Identify which cell holds the provided text, then report its [X, Y] central coordinate. 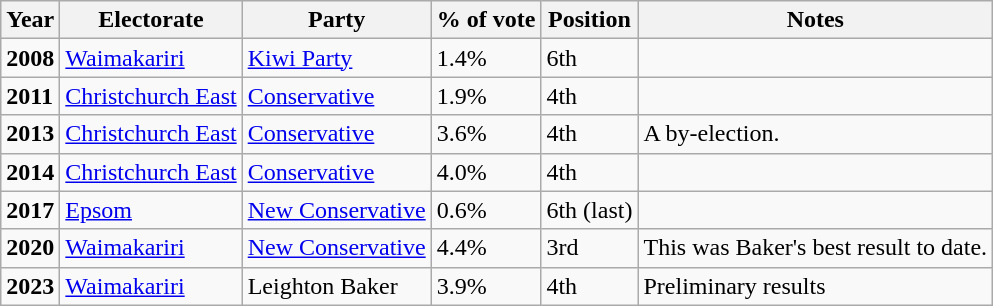
Notes [816, 20]
This was Baker's best result to date. [816, 248]
Position [590, 20]
Epsom [151, 210]
Kiwi Party [336, 58]
Preliminary results [816, 286]
Leighton Baker [336, 286]
2008 [30, 58]
Electorate [151, 20]
3rd [590, 248]
Party [336, 20]
3.6% [486, 134]
2013 [30, 134]
2014 [30, 172]
2023 [30, 286]
4.0% [486, 172]
6th (last) [590, 210]
3.9% [486, 286]
2011 [30, 96]
2017 [30, 210]
1.9% [486, 96]
% of vote [486, 20]
2020 [30, 248]
6th [590, 58]
4.4% [486, 248]
0.6% [486, 210]
A by-election. [816, 134]
Year [30, 20]
1.4% [486, 58]
